From the cell containing the given text, extract its center point as (x, y) coordinate. 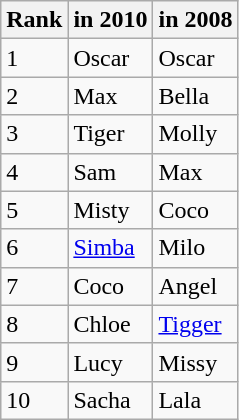
3 (34, 134)
Sam (110, 172)
Sacha (110, 400)
Misty (110, 210)
Chloe (110, 324)
8 (34, 324)
Angel (196, 286)
Molly (196, 134)
Milo (196, 248)
7 (34, 286)
Rank (34, 20)
Bella (196, 96)
9 (34, 362)
Missy (196, 362)
in 2008 (196, 20)
Simba (110, 248)
Tigger (196, 324)
5 (34, 210)
10 (34, 400)
Lucy (110, 362)
in 2010 (110, 20)
6 (34, 248)
4 (34, 172)
1 (34, 58)
Tiger (110, 134)
Lala (196, 400)
2 (34, 96)
